From the cell containing the given text, extract its center point as (x, y) coordinate. 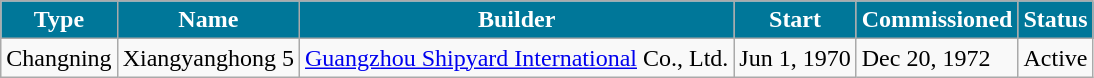
Dec 20, 1972 (937, 58)
Changning (59, 58)
Active (1056, 58)
Type (59, 20)
Start (795, 20)
Status (1056, 20)
Name (208, 20)
Guangzhou Shipyard International Co., Ltd. (517, 58)
Builder (517, 20)
Commissioned (937, 20)
Xiangyanghong 5 (208, 58)
Jun 1, 1970 (795, 58)
